Output the [X, Y] coordinate of the center of the cell containing the given text.  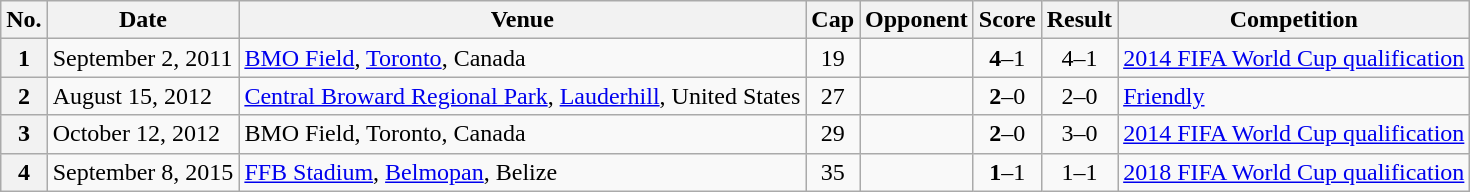
No. [24, 20]
Opponent [917, 20]
3–0 [1079, 134]
Score [1007, 20]
Competition [1294, 20]
Friendly [1294, 96]
September 2, 2011 [143, 58]
2 [24, 96]
Venue [522, 20]
19 [833, 58]
3 [24, 134]
Cap [833, 20]
29 [833, 134]
Date [143, 20]
2018 FIFA World Cup qualification [1294, 172]
August 15, 2012 [143, 96]
27 [833, 96]
4 [24, 172]
1 [24, 58]
FFB Stadium, Belmopan, Belize [522, 172]
35 [833, 172]
Central Broward Regional Park, Lauderhill, United States [522, 96]
Result [1079, 20]
September 8, 2015 [143, 172]
October 12, 2012 [143, 134]
